Pinpoint the cell where the given text exists, returning its (x, y) midpoint coordinate. 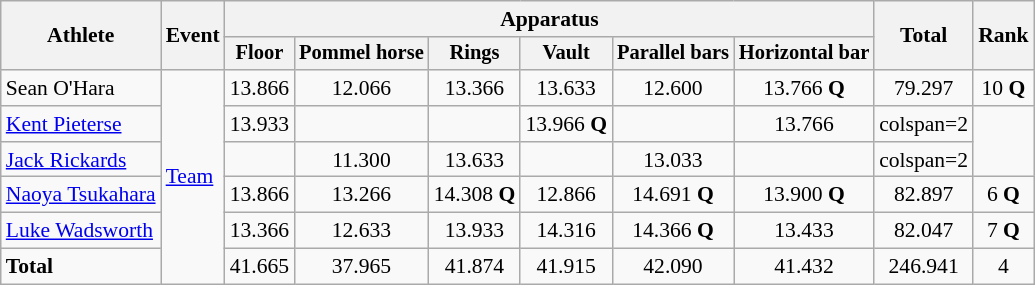
Luke Wadsworth (81, 231)
37.965 (361, 267)
13.766 Q (804, 88)
7 Q (1004, 231)
14.691 Q (673, 195)
41.874 (475, 267)
12.066 (361, 88)
Kent Pieterse (81, 124)
11.300 (361, 160)
Jack Rickards (81, 160)
82.047 (924, 231)
13.266 (361, 195)
Sean O'Hara (81, 88)
Horizontal bar (804, 54)
10 Q (1004, 88)
13.900 Q (804, 195)
79.297 (924, 88)
Athlete (81, 36)
41.432 (804, 267)
Apparatus (550, 19)
42.090 (673, 267)
Team (193, 177)
4 (1004, 267)
Vault (566, 54)
13.433 (804, 231)
41.915 (566, 267)
13.766 (804, 124)
12.633 (361, 231)
14.308 Q (475, 195)
13.966 Q (566, 124)
12.600 (673, 88)
Rank (1004, 36)
Floor (260, 54)
Pommel horse (361, 54)
14.366 Q (673, 231)
Rings (475, 54)
246.941 (924, 267)
Event (193, 36)
41.665 (260, 267)
13.033 (673, 160)
Parallel bars (673, 54)
Naoya Tsukahara (81, 195)
12.866 (566, 195)
14.316 (566, 231)
6 Q (1004, 195)
82.897 (924, 195)
